Search for the cell housing the specified text and yield its [x, y] center coordinate. 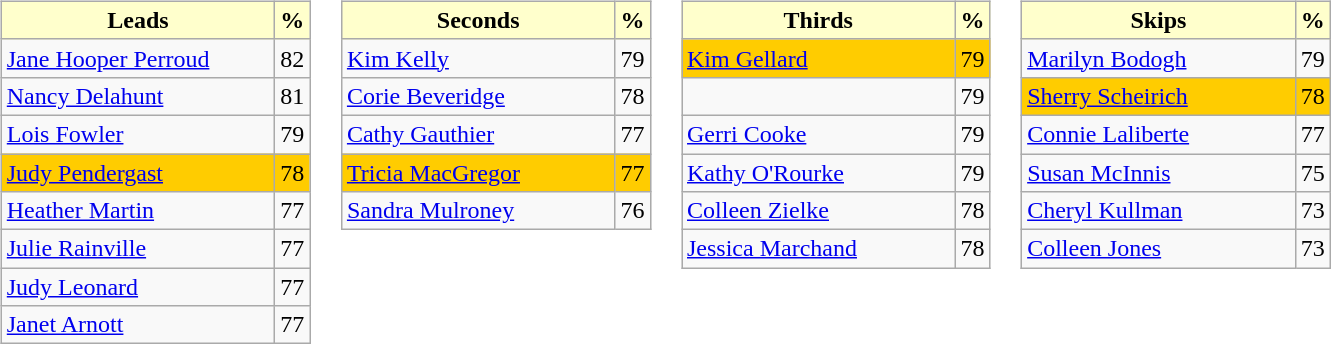
Leads [138, 20]
Thirds [819, 20]
Kim Gellard [819, 58]
Cheryl Kullman [1159, 211]
Judy Leonard [138, 287]
Marilyn Bodogh [1159, 58]
Cathy Gauthier [478, 134]
Tricia MacGregor [478, 173]
Sherry Scheirich [1159, 96]
Colleen Jones [1159, 249]
Heather Martin [138, 211]
Julie Rainville [138, 249]
Kathy O'Rourke [819, 173]
Seconds [478, 20]
Colleen Zielke [819, 211]
Gerri Cooke [819, 134]
Judy Pendergast [138, 173]
Janet Arnott [138, 325]
Kim Kelly [478, 58]
Jessica Marchand [819, 249]
Lois Fowler [138, 134]
Corie Beveridge [478, 96]
76 [632, 211]
Susan McInnis [1159, 173]
Sandra Mulroney [478, 211]
75 [1312, 173]
81 [292, 96]
Jane Hooper Perroud [138, 58]
Connie Laliberte [1159, 134]
Skips [1159, 20]
82 [292, 58]
Nancy Delahunt [138, 96]
